Locate the cell with the specified text and output its [x, y] center coordinate. 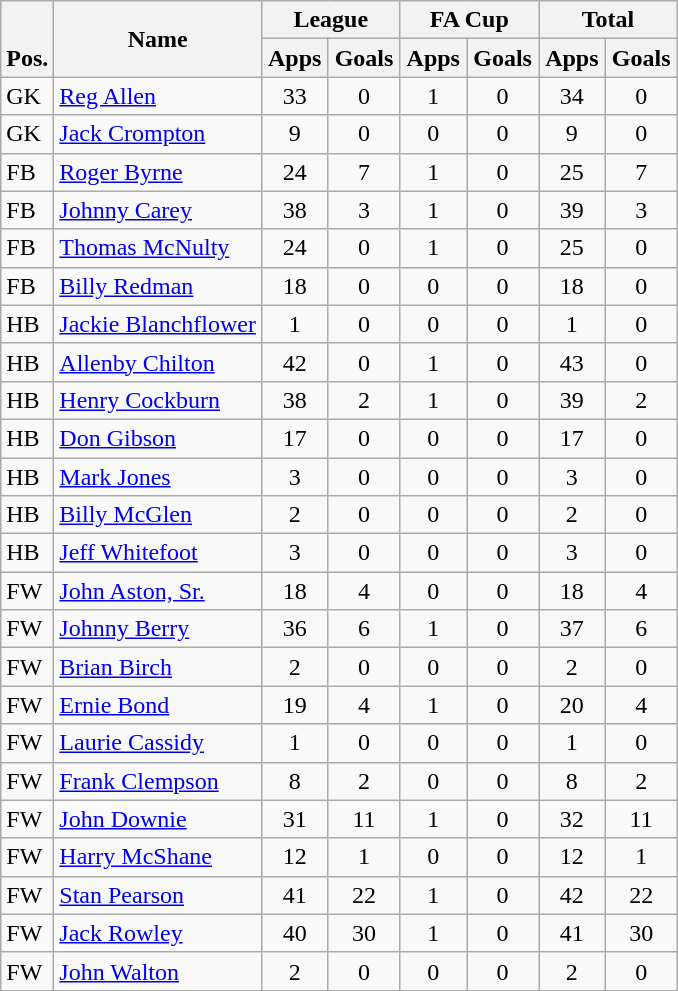
Name [158, 39]
Stan Pearson [158, 895]
40 [294, 933]
John Downie [158, 819]
Johnny Carey [158, 210]
33 [294, 96]
36 [294, 629]
Billy McGlen [158, 515]
FA Cup [470, 20]
Harry McShane [158, 857]
Jack Crompton [158, 134]
Don Gibson [158, 438]
32 [572, 819]
Allenby Chilton [158, 362]
34 [572, 96]
John Walton [158, 971]
League [330, 20]
Total [608, 20]
Jeff Whitefoot [158, 553]
43 [572, 362]
John Aston, Sr. [158, 591]
Jack Rowley [158, 933]
Johnny Berry [158, 629]
Jackie Blanchflower [158, 324]
Roger Byrne [158, 172]
20 [572, 705]
Laurie Cassidy [158, 743]
19 [294, 705]
Thomas McNulty [158, 248]
Pos. [28, 39]
Reg Allen [158, 96]
Billy Redman [158, 286]
Ernie Bond [158, 705]
Frank Clempson [158, 781]
31 [294, 819]
Brian Birch [158, 667]
Henry Cockburn [158, 400]
Mark Jones [158, 477]
37 [572, 629]
